Scan for the cell matching the given text and deliver its (x, y) coordinate at center. 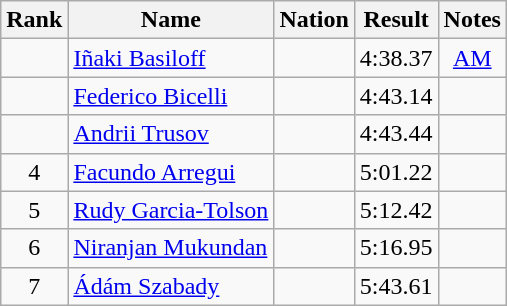
Nation (314, 20)
4 (34, 172)
Rudy Garcia-Tolson (171, 210)
6 (34, 248)
AM (472, 58)
Rank (34, 20)
4:38.37 (396, 58)
Andrii Trusov (171, 134)
5:01.22 (396, 172)
7 (34, 286)
Iñaki Basiloff (171, 58)
Niranjan Mukundan (171, 248)
Facundo Arregui (171, 172)
4:43.14 (396, 96)
Ádám Szabady (171, 286)
4:43.44 (396, 134)
5:16.95 (396, 248)
Result (396, 20)
Notes (472, 20)
Federico Bicelli (171, 96)
5:12.42 (396, 210)
5 (34, 210)
5:43.61 (396, 286)
Name (171, 20)
